Return the [X, Y] coordinate for the center point of the cell that contains the specified text.  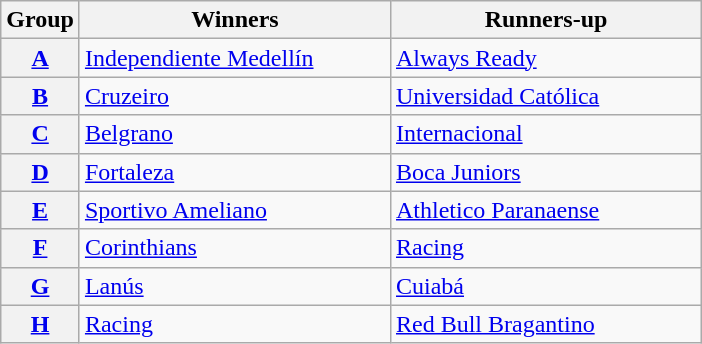
C [40, 134]
Athletico Paranaense [546, 210]
Lanús [234, 286]
Independiente Medellín [234, 58]
Cuiabá [546, 286]
Boca Juniors [546, 172]
E [40, 210]
Runners-up [546, 20]
Corinthians [234, 248]
Belgrano [234, 134]
Winners [234, 20]
Group [40, 20]
Cruzeiro [234, 96]
Fortaleza [234, 172]
Internacional [546, 134]
Always Ready [546, 58]
Universidad Católica [546, 96]
H [40, 324]
Sportivo Ameliano [234, 210]
B [40, 96]
G [40, 286]
D [40, 172]
Red Bull Bragantino [546, 324]
A [40, 58]
F [40, 248]
